Extract the [X, Y] coordinate from the center of the cell holding the provided text.  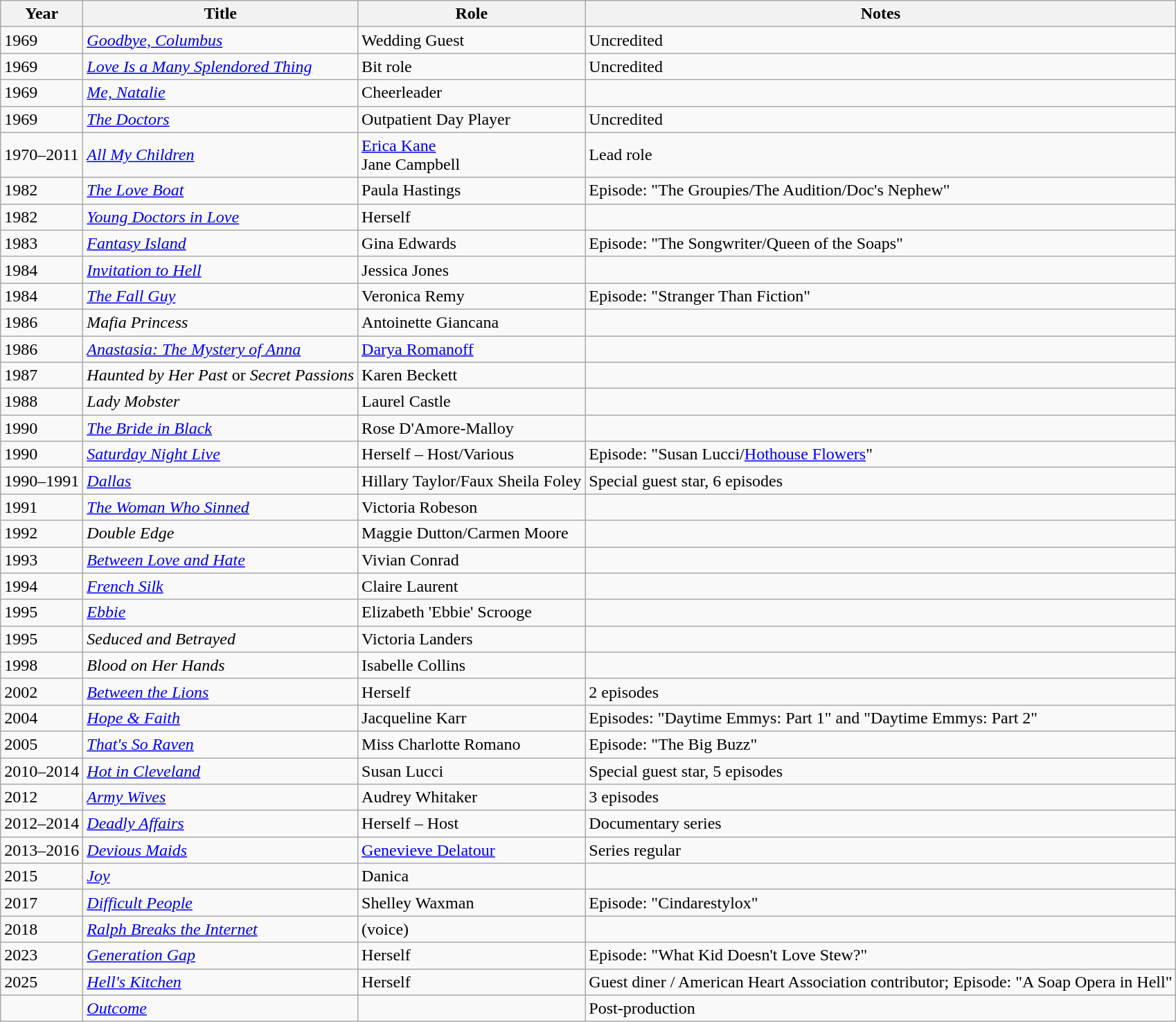
Hillary Taylor/Faux Sheila Foley [472, 481]
Miss Charlotte Romano [472, 744]
1988 [42, 402]
Blood on Her Hands [220, 665]
1998 [42, 665]
2 episodes [881, 691]
Difficult People [220, 903]
1987 [42, 376]
Ebbie [220, 613]
Hell's Kitchen [220, 982]
1991 [42, 507]
Lead role [881, 155]
Isabelle Collins [472, 665]
Erica KaneJane Campbell [472, 155]
Lady Mobster [220, 402]
The Love Boat [220, 191]
2010–2014 [42, 771]
Maggie Dutton/Carmen Moore [472, 534]
Episodes: "Daytime Emmys: Part 1" and "Daytime Emmys: Part 2" [881, 718]
Young Doctors in Love [220, 217]
Saturday Night Live [220, 455]
Notes [881, 14]
Dallas [220, 481]
Role [472, 14]
Between the Lions [220, 691]
Jessica Jones [472, 270]
1992 [42, 534]
1983 [42, 243]
Episode: "What Kid Doesn't Love Stew?" [881, 955]
Title [220, 14]
The Woman Who Sinned [220, 507]
Episode: "Stranger Than Fiction" [881, 296]
Anastasia: The Mystery of Anna [220, 349]
Gina Edwards [472, 243]
Deadly Affairs [220, 824]
Wedding Guest [472, 40]
2015 [42, 876]
Veronica Remy [472, 296]
Hot in Cleveland [220, 771]
The Doctors [220, 119]
1990–1991 [42, 481]
2005 [42, 744]
2023 [42, 955]
Ralph Breaks the Internet [220, 929]
Laurel Castle [472, 402]
Victoria Landers [472, 639]
French Silk [220, 586]
Audrey Whitaker [472, 798]
Danica [472, 876]
2004 [42, 718]
That's So Raven [220, 744]
Love Is a Many Splendored Thing [220, 67]
2017 [42, 903]
2013–2016 [42, 850]
Karen Beckett [472, 376]
Special guest star, 6 episodes [881, 481]
Episode: "The Groupies/The Audition/Doc's Nephew" [881, 191]
Herself – Host [472, 824]
Episode: "Susan Lucci/Hothouse Flowers" [881, 455]
Series regular [881, 850]
Goodbye, Columbus [220, 40]
Genevieve Delatour [472, 850]
1970–2011 [42, 155]
Special guest star, 5 episodes [881, 771]
Episode: "The Songwriter/Queen of the Soaps" [881, 243]
Vivian Conrad [472, 560]
Episode: "The Big Buzz" [881, 744]
Fantasy Island [220, 243]
Mafia Princess [220, 322]
(voice) [472, 929]
Year [42, 14]
Rose D'Amore-Malloy [472, 428]
Darya Romanoff [472, 349]
Hope & Faith [220, 718]
2012–2014 [42, 824]
Episode: "Cindarestylox" [881, 903]
Post-production [881, 1008]
Elizabeth 'Ebbie' Scrooge [472, 613]
Guest diner / American Heart Association contributor; Episode: "A Soap Opera in Hell" [881, 982]
Devious Maids [220, 850]
3 episodes [881, 798]
Cheerleader [472, 93]
Jacqueline Karr [472, 718]
All My Children [220, 155]
1994 [42, 586]
Between Love and Hate [220, 560]
Documentary series [881, 824]
Victoria Robeson [472, 507]
Me, Natalie [220, 93]
The Bride in Black [220, 428]
Shelley Waxman [472, 903]
2018 [42, 929]
Antoinette Giancana [472, 322]
Army Wives [220, 798]
2002 [42, 691]
Claire Laurent [472, 586]
2025 [42, 982]
Invitation to Hell [220, 270]
Susan Lucci [472, 771]
2012 [42, 798]
Haunted by Her Past or Secret Passions [220, 376]
1993 [42, 560]
Double Edge [220, 534]
Outcome [220, 1008]
Outpatient Day Player [472, 119]
Seduced and Betrayed [220, 639]
Herself – Host/Various [472, 455]
Bit role [472, 67]
Generation Gap [220, 955]
The Fall Guy [220, 296]
Paula Hastings [472, 191]
Joy [220, 876]
